Identify which cell holds the provided text, then report its [x, y] central coordinate. 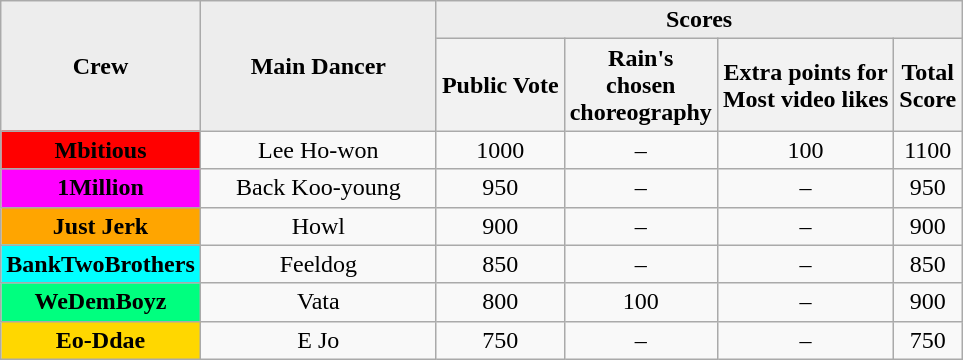
Crew [101, 66]
Total Score [928, 85]
BankTwoBrothers [101, 264]
800 [500, 302]
Back Koo-young [318, 188]
1000 [500, 150]
Main Dancer [318, 66]
Lee Ho-won [318, 150]
Mbitious [101, 150]
Just Jerk [101, 226]
Public Vote [500, 85]
E Jo [318, 340]
Vata [318, 302]
Feeldog [318, 264]
Howl [318, 226]
Rain's chosen choreography [640, 85]
1Million [101, 188]
Eo-Ddae [101, 340]
Scores [698, 20]
Extra points for Most video likes [805, 85]
WeDemBoyz [101, 302]
1100 [928, 150]
